Identify which cell holds the provided text, then report its (X, Y) central coordinate. 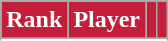
Player (107, 20)
Rank (34, 20)
